From the cell containing the given text, extract its center point as [x, y] coordinate. 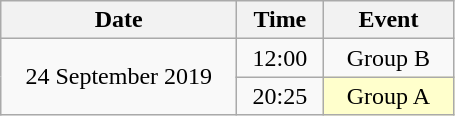
20:25 [280, 96]
Date [119, 20]
Group A [388, 96]
12:00 [280, 58]
Group B [388, 58]
Time [280, 20]
24 September 2019 [119, 77]
Event [388, 20]
